Locate the cell with the specified text and output its (x, y) center coordinate. 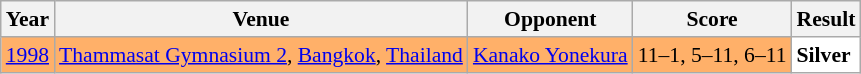
Opponent (550, 19)
Venue (261, 19)
Thammasat Gymnasium 2, Bangkok, Thailand (261, 55)
Kanako Yonekura (550, 55)
Year (28, 19)
Score (712, 19)
1998 (28, 55)
Result (826, 19)
11–1, 5–11, 6–11 (712, 55)
Silver (826, 55)
